Determine the (X, Y) coordinate at the center of the cell enclosing the given text.  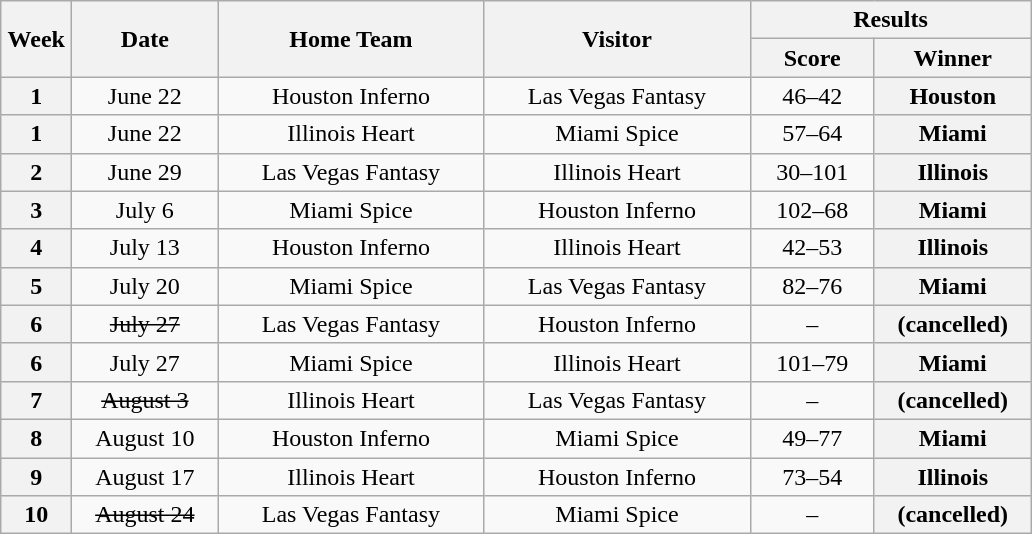
30–101 (812, 172)
9 (36, 477)
2 (36, 172)
49–77 (812, 438)
Visitor (617, 39)
73–54 (812, 477)
Date (145, 39)
Houston (952, 96)
July 20 (145, 286)
Winner (952, 58)
10 (36, 515)
Week (36, 39)
4 (36, 248)
3 (36, 210)
July 13 (145, 248)
102–68 (812, 210)
101–79 (812, 362)
Home Team (351, 39)
June 29 (145, 172)
August 3 (145, 400)
July 6 (145, 210)
Results (890, 20)
46–42 (812, 96)
5 (36, 286)
57–64 (812, 134)
82–76 (812, 286)
August 10 (145, 438)
8 (36, 438)
7 (36, 400)
42–53 (812, 248)
August 17 (145, 477)
Score (812, 58)
August 24 (145, 515)
